For the text-containing cell, return its midpoint in [X, Y] coordinate format. 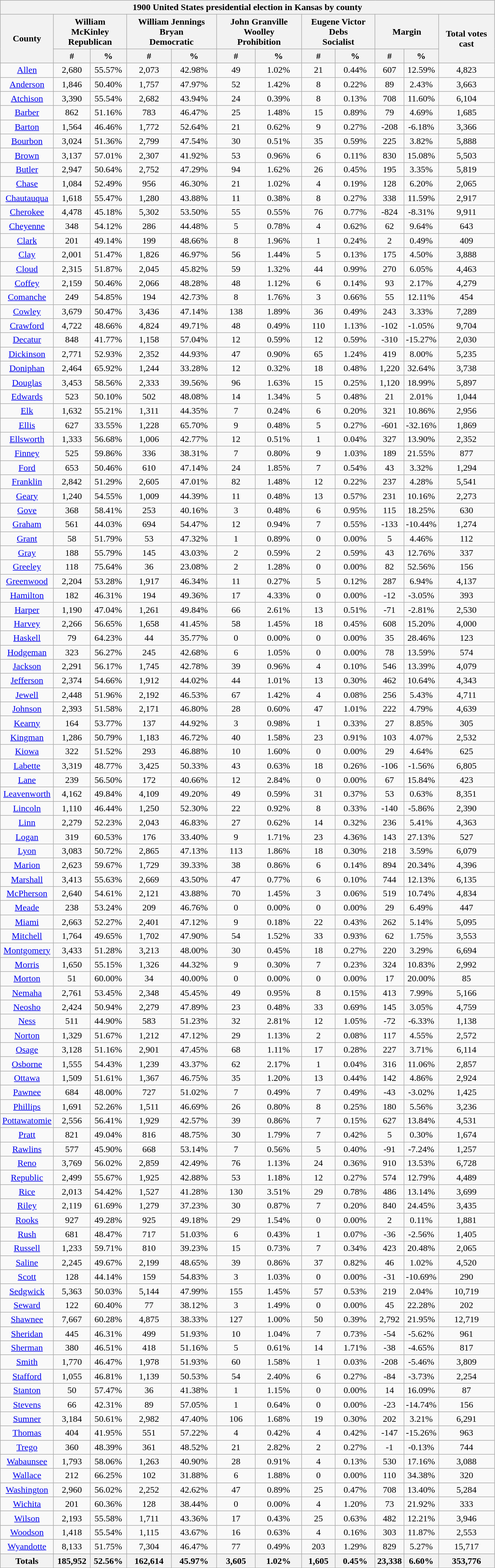
5,503 [466, 155]
324 [389, 965]
45 [389, 1305]
2,192 [149, 695]
41.38% [194, 1390]
Anderson [27, 84]
2,556 [72, 1121]
117 [389, 1035]
253 [149, 510]
0.06% [355, 894]
927 [72, 1220]
48.39% [108, 1447]
1.86% [278, 851]
2,792 [389, 1319]
Ellsworth [27, 439]
Scott [27, 1277]
47.13% [194, 851]
12.11% [421, 297]
3.71% [421, 1050]
41.92% [194, 155]
1,509 [72, 1078]
4,759 [466, 1007]
Clark [27, 241]
6.94% [421, 581]
1.34% [278, 396]
Pawnee [27, 1092]
Cheyenne [27, 226]
643 [466, 226]
1,183 [149, 737]
Osborne [27, 1064]
1,564 [72, 127]
4,711 [466, 695]
172 [149, 780]
54.55% [108, 496]
21.92% [421, 1504]
1,846 [72, 84]
2,448 [72, 695]
41.77% [108, 340]
963 [466, 1433]
1,220 [389, 368]
60.00% [108, 979]
15.84% [421, 780]
54.43% [108, 1064]
60 [236, 1362]
2.82% [278, 1447]
51.29% [108, 482]
270 [389, 269]
31 [318, 794]
22.28% [421, 1305]
1.49% [278, 1305]
23.08% [194, 567]
55.57% [108, 70]
1,729 [149, 865]
1,881 [466, 1220]
Hamilton [27, 595]
227 [389, 1050]
1.54% [278, 1220]
1,280 [149, 198]
3,088 [466, 1461]
53.14% [194, 1149]
115 [389, 510]
113 [236, 851]
2,119 [72, 1206]
2,572 [466, 1035]
-4.65% [421, 1348]
3,366 [466, 127]
Coffey [27, 283]
Rice [27, 1192]
28.46% [421, 638]
4.36% [355, 837]
56.65% [108, 624]
0.98% [278, 723]
34.38% [421, 1476]
821 [72, 1135]
58.06% [108, 1461]
54.47% [194, 524]
Wyandotte [27, 1546]
2.43% [421, 84]
5,888 [466, 141]
8.00% [421, 354]
20.34% [421, 865]
40.66% [194, 780]
51.87% [108, 269]
6,728 [466, 1163]
Russell [27, 1248]
2,799 [149, 141]
0.87% [278, 1206]
51.96% [108, 695]
380 [72, 1348]
Total votes cast [466, 39]
43.50% [194, 879]
1,228 [149, 425]
2,266 [72, 624]
-2.56% [421, 1234]
20.48% [421, 1248]
482 [389, 1518]
40 [236, 737]
-10.44% [421, 524]
65.70% [194, 425]
Lincoln [27, 808]
Dickinson [27, 354]
783 [149, 113]
817 [466, 1348]
10,719 [466, 1291]
5.56% [421, 1107]
3,083 [72, 851]
6.05% [421, 269]
2,171 [149, 709]
12.79% [421, 1177]
Douglas [27, 382]
51.52% [108, 752]
305 [466, 723]
3,553 [466, 936]
-36 [389, 1234]
20.00% [421, 979]
237 [389, 482]
361 [149, 1447]
0.23% [355, 965]
162,614 [149, 1561]
681 [72, 1234]
3,433 [72, 950]
1,311 [149, 411]
0.90% [278, 354]
-310 [389, 340]
418 [149, 1348]
2,073 [149, 70]
Gray [27, 553]
41.95% [108, 1433]
123 [466, 638]
2,066 [149, 283]
-5.86% [421, 808]
Sherman [27, 1348]
2,771 [72, 354]
0.40% [355, 1149]
2,669 [149, 879]
60.40% [108, 1305]
2,245 [72, 1263]
-3.02% [421, 1092]
527 [466, 837]
Wilson [27, 1518]
2,013 [72, 1192]
2.61% [278, 609]
12,719 [466, 1319]
Marion [27, 865]
Saline [27, 1263]
3,699 [466, 1192]
1,745 [149, 667]
419 [389, 354]
48.77% [108, 766]
6,291 [466, 1419]
180 [389, 1107]
4.55% [421, 1035]
684 [72, 1092]
3,663 [466, 84]
Linn [27, 822]
Smith [27, 1362]
1,009 [149, 496]
546 [389, 667]
38.12% [194, 1305]
2,917 [466, 198]
5,235 [466, 354]
Republic [27, 1177]
1,425 [466, 1092]
694 [149, 524]
4,823 [466, 70]
322 [72, 752]
40.90% [194, 1461]
0.38% [278, 198]
Leavenworth [27, 794]
6,114 [466, 1050]
9,911 [466, 212]
44.93% [194, 354]
-8.31% [421, 212]
4,639 [466, 709]
1.44% [278, 255]
Graham [27, 524]
1,120 [389, 382]
2,393 [72, 709]
368 [72, 510]
2,001 [72, 255]
159 [149, 1277]
45.18% [108, 212]
5,144 [149, 1291]
1,326 [149, 965]
1,912 [149, 681]
1.11% [278, 1050]
Decatur [27, 340]
320 [466, 1476]
50.47% [108, 311]
42.49% [194, 1163]
0.19% [355, 184]
1,658 [149, 624]
42.68% [194, 652]
2,199 [149, 1263]
10.86% [421, 411]
1.63% [278, 382]
78 [389, 652]
3.51% [278, 1192]
68 [236, 1050]
Rawlins [27, 1149]
4,834 [466, 894]
0.03% [355, 1362]
877 [466, 454]
551 [149, 1433]
-133 [389, 524]
5,302 [149, 212]
Washington [27, 1490]
-1.56% [421, 766]
3,390 [72, 98]
6.20% [421, 184]
0.54% [355, 468]
2,663 [72, 922]
Mitchell [27, 936]
4.64% [421, 752]
Elk [27, 411]
Labette [27, 766]
-102 [389, 326]
4,396 [466, 865]
18.25% [421, 510]
48.75% [194, 1135]
176 [149, 837]
2,315 [72, 269]
2,030 [466, 340]
2,530 [466, 609]
1.15% [278, 1390]
185,952 [72, 1561]
38.44% [194, 1504]
286 [149, 226]
0.64% [278, 1405]
0.12% [355, 581]
3.29% [421, 950]
19 [318, 1419]
0.28% [355, 1050]
41.28% [194, 1192]
219 [389, 1291]
55.79% [108, 553]
49.65% [108, 936]
-15.26% [421, 1433]
1,702 [149, 936]
348 [72, 226]
525 [72, 454]
59.71% [108, 1248]
Neosho [27, 1007]
60.36% [108, 1504]
1,158 [149, 340]
462 [389, 681]
910 [389, 1163]
2,640 [72, 894]
5,363 [72, 1291]
1,250 [149, 808]
4,363 [466, 822]
50.40% [108, 84]
4.69% [421, 113]
Grant [27, 539]
51.58% [108, 709]
Norton [27, 1035]
59.67% [108, 865]
5.14% [421, 922]
2,605 [149, 482]
2,499 [72, 1177]
336 [149, 454]
2,159 [72, 283]
Sedgwick [27, 1291]
-3.73% [421, 1376]
1.62% [278, 169]
0.61% [278, 1348]
-2.81% [421, 609]
27.13% [421, 837]
Barton [27, 127]
2,761 [72, 993]
1,333 [72, 439]
42.62% [194, 1490]
1.89% [278, 311]
3.82% [421, 141]
2,992 [466, 965]
53.28% [108, 581]
-106 [389, 766]
137 [149, 723]
1.79% [278, 1135]
10.74% [421, 894]
49.04% [108, 1135]
42.73% [194, 297]
Finney [27, 454]
8.85% [421, 723]
1,650 [72, 965]
46.69% [194, 1107]
-10.69% [421, 1277]
45.45% [194, 993]
33.40% [194, 837]
3.32% [421, 468]
1900 United States presidential election in Kansas by county [248, 7]
961 [466, 1333]
-7.24% [421, 1149]
46.97% [194, 255]
94 [236, 169]
7,667 [72, 1319]
13.14% [421, 1192]
155 [236, 1291]
3,888 [466, 255]
43.37% [194, 1064]
13.40% [421, 1490]
0.07% [355, 1234]
4.28% [421, 482]
293 [149, 752]
-31 [389, 1277]
15.20% [421, 624]
55.47% [108, 198]
2,043 [149, 822]
1.32% [278, 269]
47.01% [194, 482]
2,121 [149, 894]
4,875 [149, 1319]
42.98% [194, 70]
561 [72, 524]
454 [466, 297]
38 [236, 865]
47.54% [194, 141]
625 [466, 752]
3,413 [72, 879]
-91 [389, 1149]
4,463 [466, 269]
51.67% [108, 1035]
42.57% [194, 1121]
Ford [27, 468]
47.04% [108, 609]
1,511 [149, 1107]
45.97% [194, 1561]
1,978 [149, 1362]
10.64% [421, 681]
55.67% [108, 1177]
1,044 [466, 396]
4,137 [466, 581]
3,435 [466, 1206]
1,084 [72, 184]
37.23% [194, 1206]
11.87% [421, 1532]
44.39% [194, 496]
2,680 [72, 70]
-824 [389, 212]
-43 [389, 1092]
409 [466, 241]
668 [149, 1149]
59 [236, 269]
Haskell [27, 638]
51.79% [108, 539]
46.72% [194, 737]
1,329 [72, 1035]
717 [149, 1234]
47.45% [194, 1050]
360 [72, 1447]
3.05% [421, 1007]
12.59% [421, 70]
243 [389, 311]
218 [389, 851]
1,770 [72, 1362]
1,257 [466, 1149]
1,239 [149, 1064]
316 [389, 1064]
Cowley [27, 311]
1.52% [278, 936]
-12 [389, 595]
Sumner [27, 1419]
4.46% [421, 539]
2,333 [149, 382]
7.99% [421, 993]
840 [389, 1206]
49.14% [108, 241]
0.26% [355, 766]
2,956 [466, 411]
3,946 [466, 1518]
49.18% [194, 1220]
2,390 [466, 808]
4.86% [421, 1078]
38.33% [194, 1319]
39.33% [194, 865]
42.78% [194, 667]
338 [389, 198]
Morris [27, 965]
41.45% [194, 624]
4.07% [421, 737]
2.84% [278, 780]
2,401 [149, 922]
1,263 [149, 1461]
2,252 [149, 1490]
53.50% [194, 212]
4,343 [466, 681]
4,489 [466, 1177]
203 [318, 1546]
60.53% [108, 837]
2,424 [72, 1007]
32.64% [421, 368]
Totals [27, 1561]
0.16% [355, 1532]
2,532 [466, 737]
-1 [389, 1447]
143 [389, 837]
2,752 [149, 169]
54.66% [108, 681]
287 [389, 581]
2.01% [421, 396]
0.18% [278, 922]
48.65% [194, 1263]
Phillips [27, 1107]
138 [236, 311]
47.32% [194, 539]
-38 [389, 1348]
9.64% [421, 226]
1.18% [278, 1177]
189 [389, 454]
4,079 [466, 667]
4,162 [72, 794]
209 [149, 908]
46.34% [194, 581]
1.29% [355, 1546]
830 [389, 155]
Jackson [27, 667]
17.16% [421, 1461]
County [27, 39]
5,541 [466, 482]
445 [72, 1333]
64.23% [108, 638]
1,110 [72, 808]
3,213 [149, 950]
44.02% [194, 681]
2.04% [421, 1291]
56.17% [108, 667]
3.59% [421, 851]
10.83% [421, 965]
5,819 [466, 169]
188 [72, 553]
61.69% [108, 1206]
-0.13% [421, 1447]
46.83% [194, 822]
0.99% [355, 269]
0.60% [278, 709]
1,240 [72, 496]
3,236 [466, 1107]
-6.18% [421, 127]
1,233 [72, 1248]
Reno [27, 1163]
Morton [27, 979]
McPherson [27, 894]
3.21% [421, 1419]
Osage [27, 1050]
0.57% [355, 496]
John Granville WoolleyProhibition [259, 32]
Greeley [27, 567]
96 [236, 382]
42.77% [194, 439]
925 [149, 1220]
56.68% [108, 439]
6.49% [421, 908]
1,286 [72, 737]
164 [72, 723]
Ellis [27, 425]
2,464 [72, 368]
3,137 [72, 155]
46.75% [194, 1078]
608 [389, 624]
38.31% [194, 454]
13.53% [421, 1163]
727 [149, 1092]
102 [149, 1476]
2,682 [149, 98]
956 [149, 184]
1,917 [149, 581]
Nemaha [27, 993]
2,045 [149, 269]
40.16% [194, 510]
3,319 [72, 766]
1,764 [72, 936]
85 [466, 979]
Jewell [27, 695]
52.27% [108, 922]
47.29% [194, 169]
Wabaunsee [27, 1461]
1,212 [149, 1035]
1,925 [149, 1177]
39.56% [194, 382]
Geary [27, 496]
127 [236, 1319]
Harper [27, 609]
50.94% [108, 1007]
Greenwood [27, 581]
46.30% [194, 184]
2,901 [149, 1050]
1.88% [278, 1476]
142 [389, 1078]
1,691 [72, 1107]
5,095 [466, 922]
630 [466, 510]
1,605 [318, 1561]
Franklin [27, 482]
2,254 [466, 1376]
Thomas [27, 1433]
1,139 [149, 1376]
1.96% [278, 241]
4,478 [72, 212]
Jefferson [27, 681]
51.61% [108, 1078]
1,826 [149, 255]
56.50% [108, 780]
2,947 [72, 169]
Crawford [27, 326]
Pratt [27, 1135]
610 [149, 468]
42.88% [194, 1177]
2,623 [72, 865]
862 [72, 113]
103 [389, 737]
0.82% [355, 1263]
Rooks [27, 1220]
44.03% [108, 524]
Lyon [27, 851]
48.52% [194, 1447]
225 [389, 141]
0.93% [355, 936]
0.92% [278, 808]
44.35% [194, 411]
447 [466, 908]
56.41% [108, 1121]
2,842 [72, 482]
48.28% [194, 283]
112 [466, 539]
2.40% [278, 1376]
46.76% [194, 908]
Chautauqua [27, 198]
46.88% [194, 752]
Margin [407, 32]
53.77% [108, 723]
6,104 [466, 98]
-3.05% [421, 595]
3,184 [72, 1419]
Harvey [27, 624]
51.28% [108, 950]
46.81% [108, 1376]
0.69% [355, 1007]
-5.46% [421, 1362]
12.76% [421, 553]
Ottawa [27, 1078]
51.02% [194, 1092]
413 [389, 993]
2,307 [149, 155]
5.43% [421, 695]
0.34% [355, 1248]
236 [389, 822]
0.94% [278, 524]
16 [236, 1532]
1.00% [278, 1319]
3,679 [72, 311]
Rush [27, 1234]
523 [72, 396]
43.36% [194, 1518]
2,982 [149, 1419]
231 [389, 496]
William Jennings BryanDemocratic [171, 32]
44.90% [108, 1021]
2,857 [466, 1064]
11.60% [421, 98]
-14.74% [421, 1405]
54.42% [108, 1192]
653 [72, 468]
1.60% [278, 752]
Doniphan [27, 368]
1,869 [466, 425]
10.16% [421, 496]
24.45% [421, 1206]
33.28% [194, 368]
3,425 [149, 766]
34 [149, 979]
5,897 [466, 382]
57.04% [194, 340]
2,348 [149, 993]
583 [149, 1021]
2,960 [72, 1490]
816 [149, 1135]
58.41% [108, 510]
31.88% [194, 1476]
57.05% [194, 1405]
49.28% [108, 1220]
262 [389, 922]
894 [389, 865]
2,924 [466, 1078]
2,193 [72, 1518]
1.85% [278, 468]
4,109 [149, 794]
93 [389, 283]
1,261 [149, 609]
1,367 [149, 1078]
-147 [389, 1433]
1,929 [149, 1121]
Johnson [27, 709]
0.37% [355, 794]
1,527 [149, 1192]
1,190 [72, 609]
57.01% [108, 155]
393 [466, 595]
50.72% [108, 851]
Wallace [27, 1476]
1,055 [72, 1376]
303 [389, 1532]
7,304 [149, 1546]
1,618 [72, 198]
Lane [27, 780]
130 [236, 1192]
2,204 [72, 581]
Chase [27, 184]
118 [72, 567]
Trego [27, 1447]
175 [389, 255]
Cherokee [27, 212]
4,722 [72, 326]
54.85% [108, 297]
55.21% [108, 411]
35.77% [194, 638]
6,079 [466, 851]
44.92% [194, 723]
222 [389, 709]
3,769 [72, 1163]
12.13% [421, 879]
8,351 [466, 794]
3,605 [236, 1561]
212 [72, 1476]
5.27% [421, 1546]
65.92% [108, 368]
1.28% [278, 567]
195 [389, 169]
499 [149, 1333]
Allen [27, 70]
-23 [389, 1405]
51.23% [194, 1021]
Logan [27, 837]
54.83% [194, 1277]
577 [72, 1149]
106 [236, 1419]
-1.05% [421, 326]
44.14% [108, 1277]
46.46% [108, 127]
Gove [27, 510]
50.64% [108, 169]
1,115 [149, 1532]
Pottawatomie [27, 1121]
50.03% [108, 1291]
1,793 [72, 1461]
Montgomery [27, 950]
256 [389, 695]
Barber [27, 113]
829 [389, 1546]
238 [72, 908]
65 [318, 354]
-54 [389, 1333]
12.21% [421, 1518]
33.55% [108, 425]
4.79% [421, 709]
47.89% [194, 1007]
1,294 [466, 468]
6,805 [466, 766]
37 [318, 1263]
Sheridan [27, 1333]
Stafford [27, 1376]
48.08% [194, 396]
3,453 [72, 382]
0.53% [355, 1291]
122 [72, 1305]
53.45% [108, 993]
Ness [27, 1021]
13.39% [421, 667]
4.50% [421, 255]
52.23% [108, 822]
46.44% [108, 808]
73 [389, 1504]
290 [466, 1277]
45.82% [194, 269]
2,859 [149, 1163]
519 [389, 894]
2.81% [278, 1021]
1,405 [466, 1234]
8,133 [72, 1546]
4,279 [466, 283]
44.48% [194, 226]
Shawnee [27, 1319]
5,284 [466, 1490]
5.41% [421, 822]
1,674 [466, 1135]
15.08% [421, 155]
46.51% [108, 1348]
0.47% [355, 1490]
52.26% [108, 1107]
Riley [27, 1206]
333 [466, 1504]
1,757 [149, 84]
Comanche [27, 297]
6,694 [466, 950]
-15.27% [421, 340]
51.36% [108, 141]
48.47% [108, 1234]
Kingman [27, 737]
-601 [389, 425]
5,166 [466, 993]
3.33% [421, 311]
249 [72, 297]
50.33% [194, 766]
1,279 [149, 1206]
18.99% [421, 382]
-140 [389, 808]
502 [149, 396]
2,865 [149, 851]
66.25% [108, 1476]
323 [72, 652]
39.23% [194, 1248]
607 [389, 70]
52.30% [194, 808]
6,135 [466, 879]
0.56% [278, 1149]
1,711 [149, 1518]
1,632 [72, 411]
13.84% [421, 1121]
321 [389, 411]
1.76% [278, 297]
51.47% [108, 255]
11.59% [421, 198]
56 [236, 255]
52.64% [194, 127]
6.60% [421, 1561]
70 [236, 894]
Woodson [27, 1532]
1.68% [278, 1419]
810 [149, 1248]
54.12% [108, 226]
337 [466, 553]
2,374 [72, 681]
1.12% [278, 283]
47.40% [194, 1419]
13.90% [421, 439]
53.24% [108, 908]
245 [149, 652]
530 [389, 1461]
3,809 [466, 1362]
43.94% [194, 98]
1,138 [466, 1021]
56.27% [108, 652]
55.58% [108, 1518]
9,704 [466, 326]
-71 [389, 609]
404 [72, 1433]
23,338 [389, 1561]
52.93% [108, 354]
Kiowa [27, 752]
46.80% [194, 709]
1.04% [278, 1333]
1.24% [355, 354]
220 [389, 950]
52 [236, 84]
50.10% [108, 396]
848 [72, 340]
Wichita [27, 1504]
327 [389, 439]
-6.33% [421, 1021]
59.86% [108, 454]
Brown [27, 155]
486 [389, 1192]
40.00% [194, 979]
57.47% [108, 1390]
-72 [389, 1021]
15,717 [466, 1546]
57.22% [194, 1433]
Hodgeman [27, 652]
Stevens [27, 1405]
44.32% [194, 965]
43.67% [194, 1532]
47.97% [194, 84]
51.03% [194, 1234]
4,531 [466, 1121]
58.56% [108, 382]
1,685 [466, 113]
4.33% [278, 595]
2,291 [72, 667]
49.67% [108, 1263]
353,776 [466, 1561]
55.15% [108, 965]
1,244 [149, 368]
52.49% [108, 184]
1,772 [149, 127]
Marshall [27, 879]
60.28% [108, 1319]
50.61% [108, 1419]
46 [389, 1263]
42.31% [108, 1405]
2,553 [466, 1532]
Clay [27, 255]
75.64% [108, 567]
1,006 [149, 439]
7,289 [466, 311]
49.20% [194, 794]
21.95% [421, 1319]
-5.62% [421, 1333]
49.71% [194, 326]
Bourbon [27, 141]
47.90% [194, 936]
54.61% [108, 894]
1,418 [72, 1532]
1,555 [72, 1064]
51 [72, 979]
Meade [27, 908]
Atchison [27, 98]
Edwards [27, 396]
182 [72, 595]
3.35% [421, 169]
51.75% [108, 1546]
47.99% [194, 1291]
11.06% [421, 1064]
13.59% [421, 652]
57 [318, 1291]
87 [466, 1390]
Miami [27, 922]
4,824 [149, 326]
William McKinleyRepublican [90, 32]
Kearny [27, 723]
Eugene Victor DebsSocialist [338, 32]
0.66% [355, 297]
21.55% [421, 454]
239 [72, 780]
3,738 [466, 368]
32 [236, 1021]
3,128 [72, 1050]
50.79% [108, 737]
-84 [389, 1376]
50.53% [194, 1376]
Cloud [27, 269]
-32.16% [421, 425]
1.75% [421, 936]
2,273 [466, 496]
511 [72, 1021]
3,024 [72, 141]
319 [72, 837]
49.36% [194, 595]
3,436 [149, 311]
4,000 [466, 624]
Seward [27, 1305]
43.03% [194, 553]
55.63% [108, 879]
0.36% [355, 1163]
46.53% [194, 695]
Stanton [27, 1390]
16.09% [421, 1390]
1,274 [466, 524]
4,520 [466, 1263]
Butler [27, 169]
45.90% [108, 1149]
199 [149, 241]
